Return [x, y] of the center of cell containing provided text 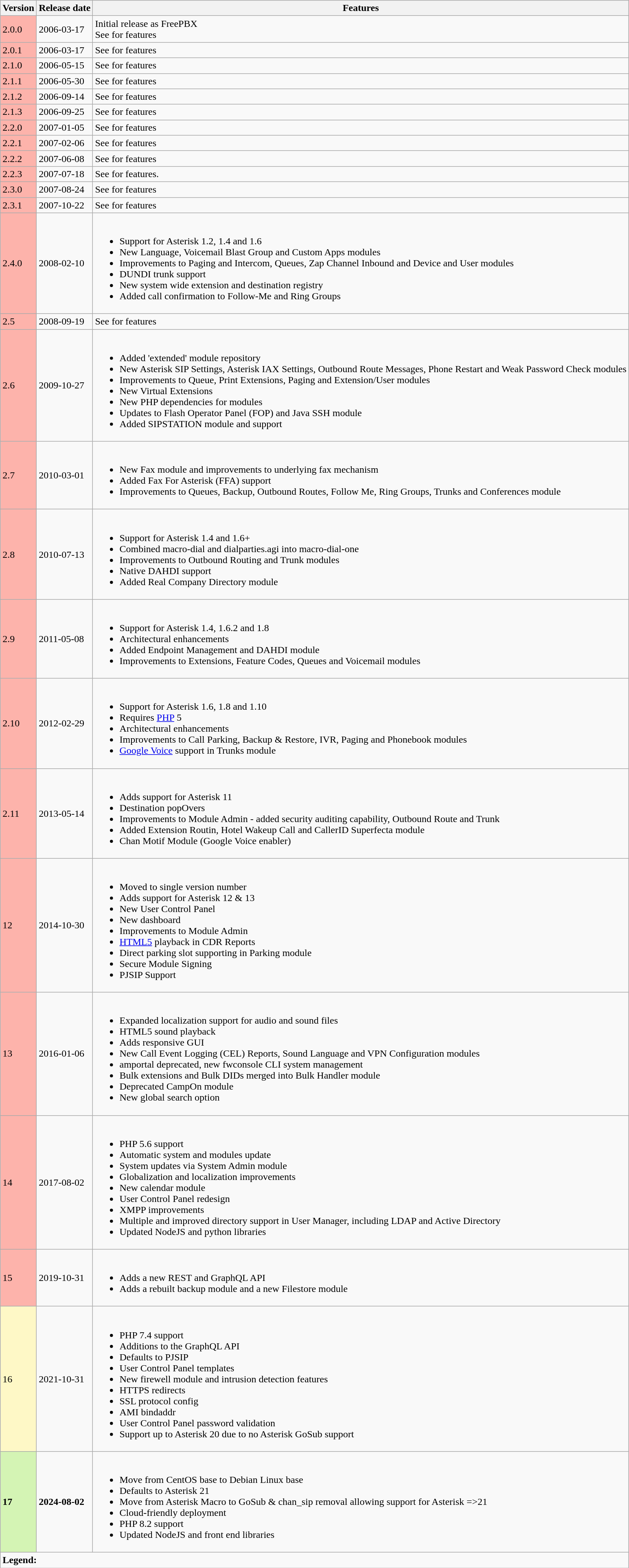
2007-02-06 [65, 143]
2007-10-22 [65, 205]
2.3.0 [19, 189]
2.2.2 [19, 158]
2006-09-14 [65, 96]
2.6 [19, 385]
2.1.0 [19, 66]
2.7 [19, 476]
2021-10-31 [65, 1379]
2.0.0 [19, 29]
2.8 [19, 555]
See for features. [361, 174]
2.11 [19, 814]
2.2.0 [19, 127]
2.5 [19, 322]
2.2.1 [19, 143]
Initial release as FreePBXSee for features [361, 29]
Adds a new REST and GraphQL APIAdds a rebuilt backup module and a new Filestore module [361, 1278]
Version [19, 8]
2.0.1 [19, 50]
2007-06-08 [65, 158]
2007-07-18 [65, 174]
2.3.1 [19, 205]
2016-01-06 [65, 1054]
2007-01-05 [65, 127]
2017-08-02 [65, 1182]
2.4.0 [19, 263]
2.9 [19, 639]
2.1.1 [19, 81]
2.1.2 [19, 96]
13 [19, 1054]
2007-08-24 [65, 189]
Features [361, 8]
2006-09-25 [65, 112]
Legend: [315, 1560]
2024-08-02 [65, 1502]
2006-05-30 [65, 81]
2006-05-15 [65, 66]
2012-02-29 [65, 723]
2013-05-14 [65, 814]
15 [19, 1278]
2010-07-13 [65, 555]
2010-03-01 [65, 476]
2.10 [19, 723]
2008-09-19 [65, 322]
Release date [65, 8]
2.1.3 [19, 112]
2.2.3 [19, 174]
2014-10-30 [65, 925]
2011-05-08 [65, 639]
17 [19, 1502]
2019-10-31 [65, 1278]
16 [19, 1379]
2009-10-27 [65, 385]
2008-02-10 [65, 263]
14 [19, 1182]
12 [19, 925]
